Pinpoint the cell where the given text exists, returning its [X, Y] midpoint coordinate. 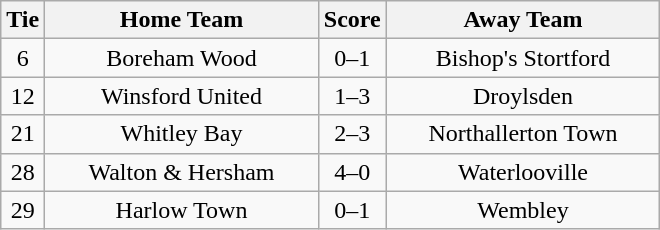
Waterlooville [523, 172]
21 [23, 134]
28 [23, 172]
Harlow Town [182, 210]
12 [23, 96]
6 [23, 58]
Boreham Wood [182, 58]
1–3 [352, 96]
4–0 [352, 172]
Score [352, 20]
Away Team [523, 20]
Tie [23, 20]
Whitley Bay [182, 134]
Bishop's Stortford [523, 58]
Northallerton Town [523, 134]
29 [23, 210]
Wembley [523, 210]
Winsford United [182, 96]
2–3 [352, 134]
Droylsden [523, 96]
Home Team [182, 20]
Walton & Hersham [182, 172]
